Return (X, Y) of the center of cell containing provided text 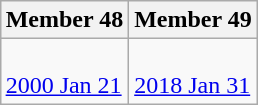
Member 48 (64, 20)
2000 Jan 21 (64, 72)
2018 Jan 31 (194, 72)
Member 49 (194, 20)
